Output the (x, y) coordinate of the center of the cell containing the given text.  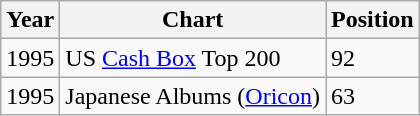
US Cash Box Top 200 (193, 58)
63 (373, 96)
92 (373, 58)
Chart (193, 20)
Year (30, 20)
Japanese Albums (Oricon) (193, 96)
Position (373, 20)
